Detect which cell encompasses the target text, then output its [X, Y] center coordinate. 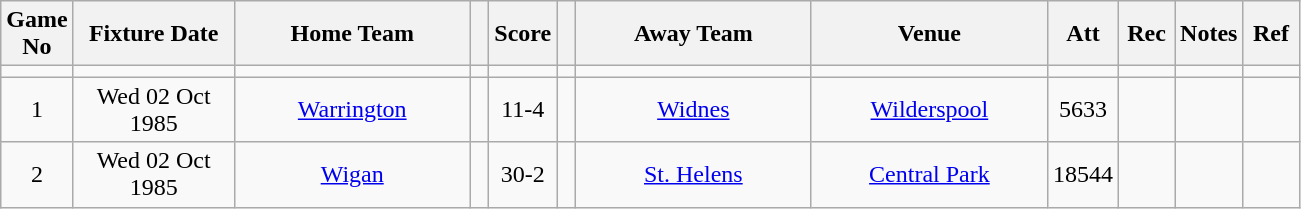
11-4 [523, 110]
Att [1082, 34]
Game No [37, 34]
Ref [1271, 34]
18544 [1082, 174]
Rec [1147, 34]
30-2 [523, 174]
Venue [929, 34]
5633 [1082, 110]
Notes [1209, 34]
Score [523, 34]
Warrington [352, 110]
1 [37, 110]
Fixture Date [154, 34]
Wigan [352, 174]
2 [37, 174]
St. Helens [693, 174]
Away Team [693, 34]
Central Park [929, 174]
Wilderspool [929, 110]
Widnes [693, 110]
Home Team [352, 34]
